Provide the (X, Y) coordinate of the cell's center where the given text is located.  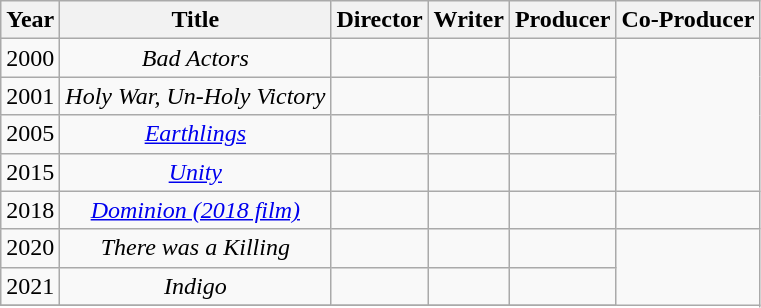
Unity (196, 172)
2005 (30, 134)
Dominion (2018 film) (196, 210)
Indigo (196, 286)
2015 (30, 172)
Earthlings (196, 134)
Holy War, Un-Holy Victory (196, 96)
Title (196, 20)
There was a Killing (196, 248)
Producer (562, 20)
Co-Producer (688, 20)
2018 (30, 210)
2000 (30, 58)
Director (380, 20)
2021 (30, 286)
Bad Actors (196, 58)
Writer (468, 20)
2001 (30, 96)
2020 (30, 248)
Year (30, 20)
